From the cell containing the given text, extract its center point as (x, y) coordinate. 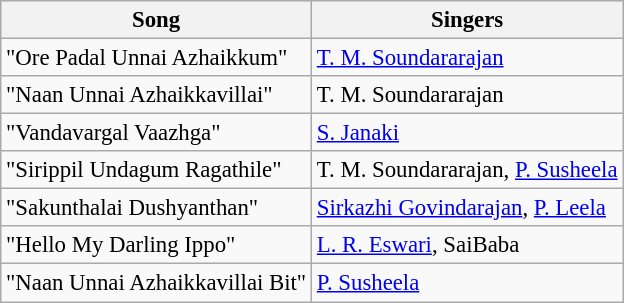
"Hello My Darling Ippo" (156, 245)
"Vandavargal Vaazhga" (156, 133)
Sirkazhi Govindarajan, P. Leela (466, 208)
"Naan Unnai Azhaikkavillai" (156, 95)
"Sirippil Undagum Ragathile" (156, 170)
Song (156, 20)
Singers (466, 20)
"Sakunthalai Dushyanthan" (156, 208)
L. R. Eswari, SaiBaba (466, 245)
T. M. Soundararajan, P. Susheela (466, 170)
"Naan Unnai Azhaikkavillai Bit" (156, 283)
S. Janaki (466, 133)
"Ore Padal Unnai Azhaikkum" (156, 58)
P. Susheela (466, 283)
